Provide the (x, y) coordinate of the cell's center where the given text is located.  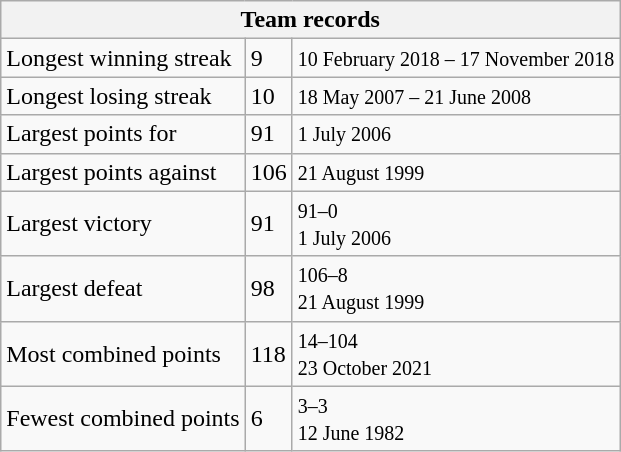
Longest losing streak (123, 96)
Team records (310, 20)
21 August 1999 (456, 172)
Longest winning streak (123, 58)
1 July 2006 (456, 134)
14–104 23 October 2021 (456, 354)
3–3 12 June 1982 (456, 418)
Fewest combined points (123, 418)
Largest points against (123, 172)
Largest points for (123, 134)
Largest victory (123, 224)
Most combined points (123, 354)
106 (268, 172)
10 (268, 96)
18 May 2007 – 21 June 2008 (456, 96)
9 (268, 58)
Largest defeat (123, 288)
6 (268, 418)
106–8 21 August 1999 (456, 288)
10 February 2018 – 17 November 2018 (456, 58)
91–0 1 July 2006 (456, 224)
98 (268, 288)
118 (268, 354)
